Search for the cell housing the specified text and yield its [x, y] center coordinate. 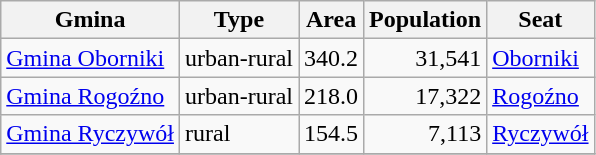
Gmina Ryczywół [90, 134]
Oborniki [540, 58]
7,113 [426, 134]
Area [330, 20]
rural [238, 134]
Rogoźno [540, 96]
218.0 [330, 96]
Population [426, 20]
Seat [540, 20]
Type [238, 20]
Gmina Rogoźno [90, 96]
Ryczywół [540, 134]
340.2 [330, 58]
Gmina [90, 20]
Gmina Oborniki [90, 58]
17,322 [426, 96]
154.5 [330, 134]
31,541 [426, 58]
